Provide the [x, y] coordinate of the cell's center where the given text is located.  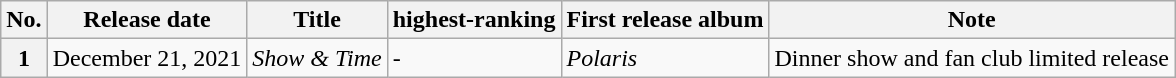
First release album [665, 20]
Dinner show and fan club limited release [972, 58]
- [474, 58]
1 [24, 58]
December 21, 2021 [147, 58]
No. [24, 20]
Polaris [665, 58]
Release date [147, 20]
Title [317, 20]
highest-ranking [474, 20]
Note [972, 20]
Show & Time [317, 58]
